For the text-containing cell, return its midpoint in (X, Y) coordinate format. 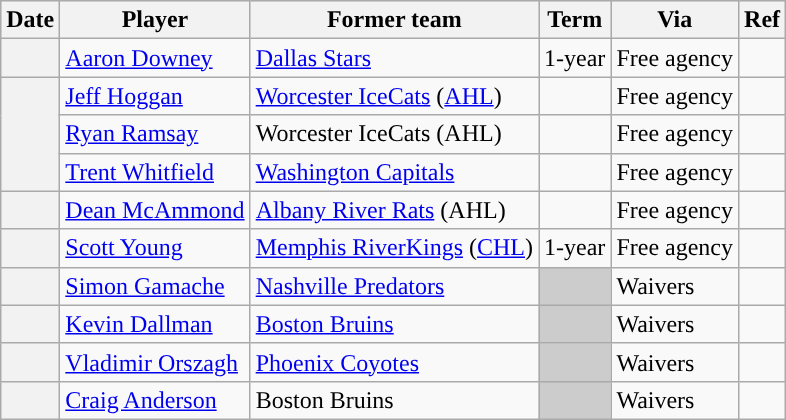
Jeff Hoggan (155, 96)
Vladimir Orszagh (155, 362)
Washington Capitals (394, 172)
Via (675, 20)
Phoenix Coyotes (394, 362)
Simon Gamache (155, 286)
Albany River Rats (AHL) (394, 210)
Aaron Downey (155, 58)
Player (155, 20)
Former team (394, 20)
Kevin Dallman (155, 324)
Memphis RiverKings (CHL) (394, 248)
Dallas Stars (394, 58)
Nashville Predators (394, 286)
Dean McAmmond (155, 210)
Craig Anderson (155, 400)
Ryan Ramsay (155, 134)
Trent Whitfield (155, 172)
Ref (762, 20)
Term (575, 20)
Scott Young (155, 248)
Date (30, 20)
